Determine the (x, y) coordinate at the center of the cell enclosing the given text.  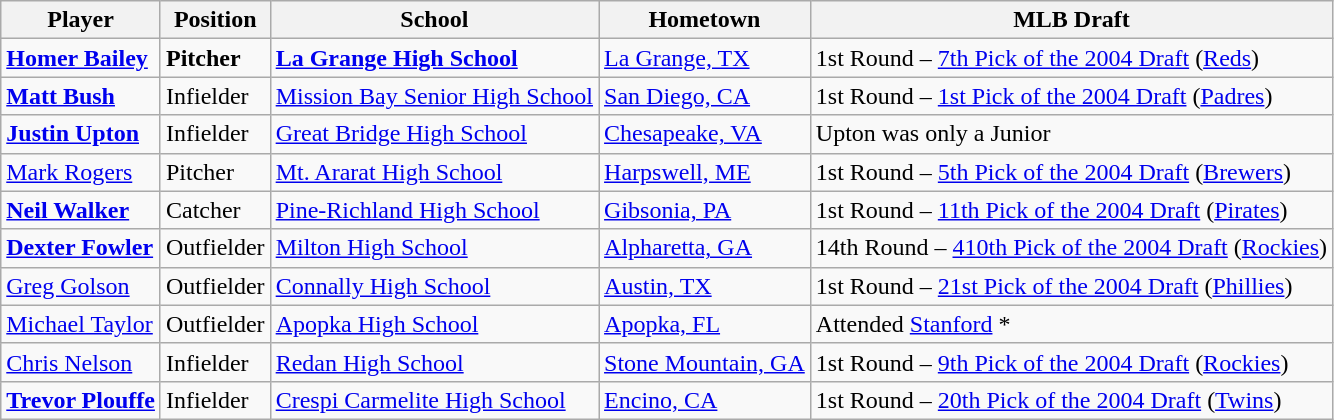
Chris Nelson (81, 362)
Catcher (215, 210)
Mark Rogers (81, 172)
Neil Walker (81, 210)
Mt. Ararat High School (434, 172)
Greg Golson (81, 286)
Upton was only a Junior (1071, 134)
Hometown (705, 20)
Chesapeake, VA (705, 134)
Crespi Carmelite High School (434, 400)
Mission Bay Senior High School (434, 96)
Michael Taylor (81, 324)
Apopka High School (434, 324)
1st Round – 1st Pick of the 2004 Draft (Padres) (1071, 96)
1st Round – 11th Pick of the 2004 Draft (Pirates) (1071, 210)
14th Round – 410th Pick of the 2004 Draft (Rockies) (1071, 248)
Gibsonia, PA (705, 210)
Austin, TX (705, 286)
Position (215, 20)
Trevor Plouffe (81, 400)
Matt Bush (81, 96)
Alpharetta, GA (705, 248)
Redan High School (434, 362)
Player (81, 20)
Great Bridge High School (434, 134)
Milton High School (434, 248)
Harpswell, ME (705, 172)
1st Round – 7th Pick of the 2004 Draft (Reds) (1071, 58)
1st Round – 20th Pick of the 2004 Draft (Twins) (1071, 400)
Attended Stanford * (1071, 324)
La Grange High School (434, 58)
Encino, CA (705, 400)
San Diego, CA (705, 96)
1st Round – 5th Pick of the 2004 Draft (Brewers) (1071, 172)
School (434, 20)
La Grange, TX (705, 58)
Connally High School (434, 286)
Dexter Fowler (81, 248)
Apopka, FL (705, 324)
Justin Upton (81, 134)
1st Round – 9th Pick of the 2004 Draft (Rockies) (1071, 362)
1st Round – 21st Pick of the 2004 Draft (Phillies) (1071, 286)
Homer Bailey (81, 58)
Stone Mountain, GA (705, 362)
Pine-Richland High School (434, 210)
MLB Draft (1071, 20)
